Provide the [x, y] coordinate of the cell's center where the given text is located.  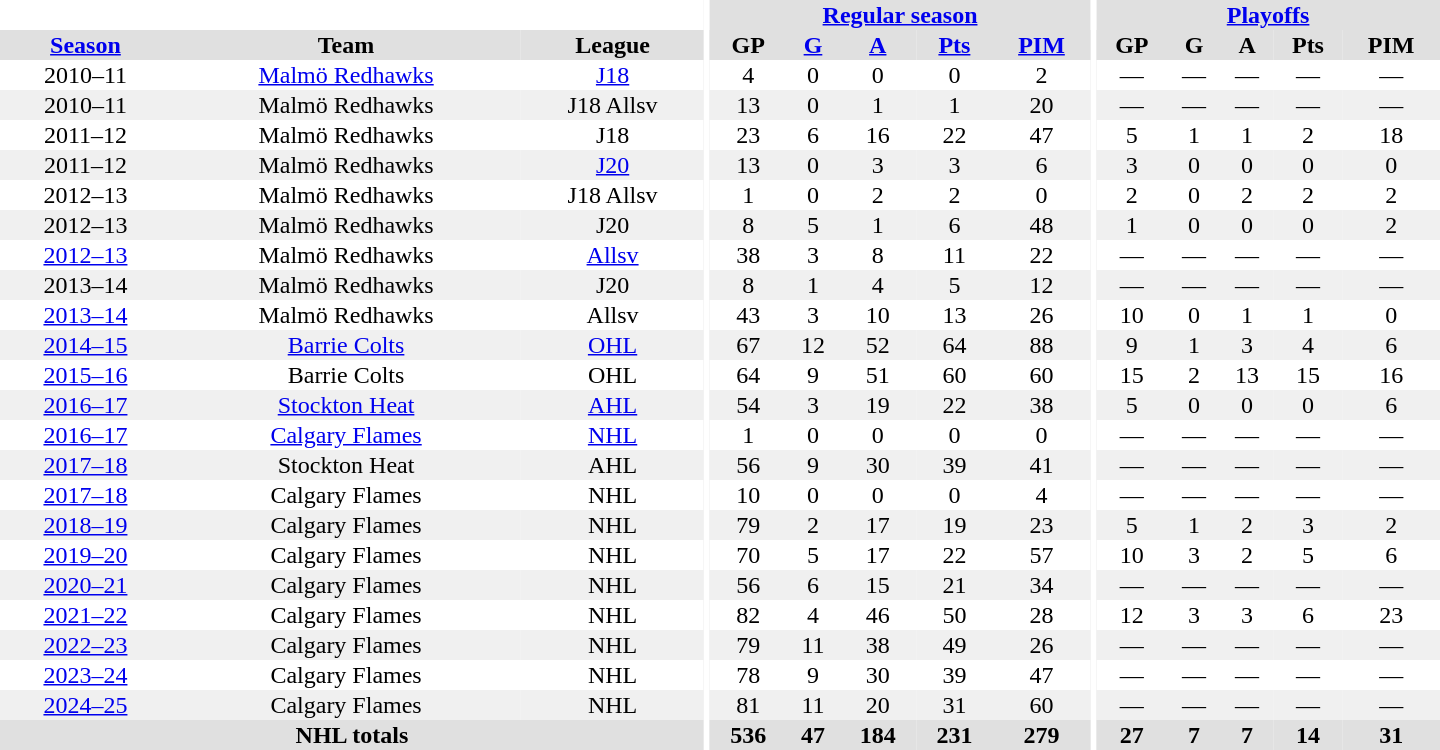
536 [748, 735]
2022–23 [86, 645]
279 [1042, 735]
2014–15 [86, 345]
18 [1391, 135]
70 [748, 555]
Playoffs [1268, 15]
41 [1042, 465]
2021–22 [86, 615]
2018–19 [86, 525]
Season [86, 45]
2015–16 [86, 375]
54 [748, 405]
43 [748, 315]
2020–21 [86, 585]
67 [748, 345]
2023–24 [86, 675]
52 [878, 345]
51 [878, 375]
28 [1042, 615]
184 [878, 735]
21 [954, 585]
27 [1132, 735]
88 [1042, 345]
2019–20 [86, 555]
57 [1042, 555]
50 [954, 615]
81 [748, 705]
78 [748, 675]
League [612, 45]
Regular season [900, 15]
34 [1042, 585]
231 [954, 735]
14 [1308, 735]
46 [878, 615]
49 [954, 645]
48 [1042, 225]
Team [346, 45]
82 [748, 615]
2024–25 [86, 705]
NHL totals [352, 735]
